Pinpoint the cell where the given text exists, returning its [X, Y] midpoint coordinate. 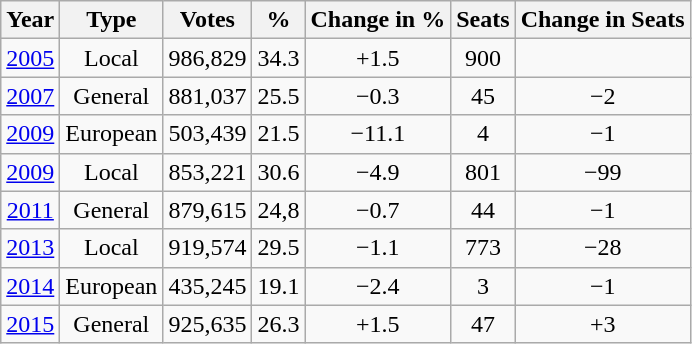
26.3 [278, 324]
2007 [30, 96]
919,574 [208, 248]
−28 [602, 248]
−11.1 [378, 134]
Votes [208, 20]
2013 [30, 248]
% [278, 20]
3 [483, 286]
900 [483, 58]
881,037 [208, 96]
Change in Seats [602, 20]
435,245 [208, 286]
−1.1 [378, 248]
25.5 [278, 96]
+3 [602, 324]
4 [483, 134]
−0.7 [378, 210]
−99 [602, 172]
−4.9 [378, 172]
879,615 [208, 210]
−2.4 [378, 286]
773 [483, 248]
986,829 [208, 58]
Type [112, 20]
2011 [30, 210]
19.1 [278, 286]
34.3 [278, 58]
503,439 [208, 134]
2015 [30, 324]
45 [483, 96]
Change in % [378, 20]
2014 [30, 286]
47 [483, 324]
44 [483, 210]
21.5 [278, 134]
−2 [602, 96]
853,221 [208, 172]
29.5 [278, 248]
Year [30, 20]
2005 [30, 58]
30.6 [278, 172]
24,8 [278, 210]
−0.3 [378, 96]
925,635 [208, 324]
Seats [483, 20]
801 [483, 172]
